Capture the cell that displays the provided text and extract its (x, y) central coordinate. 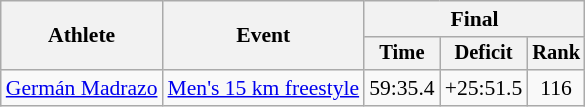
Time (402, 54)
Deficit (484, 54)
Germán Madrazo (82, 88)
Event (264, 36)
59:35.4 (402, 88)
+25:51.5 (484, 88)
Final (474, 19)
Athlete (82, 36)
Men's 15 km freestyle (264, 88)
Rank (556, 54)
116 (556, 88)
